Capture the cell that displays the provided text and extract its [x, y] central coordinate. 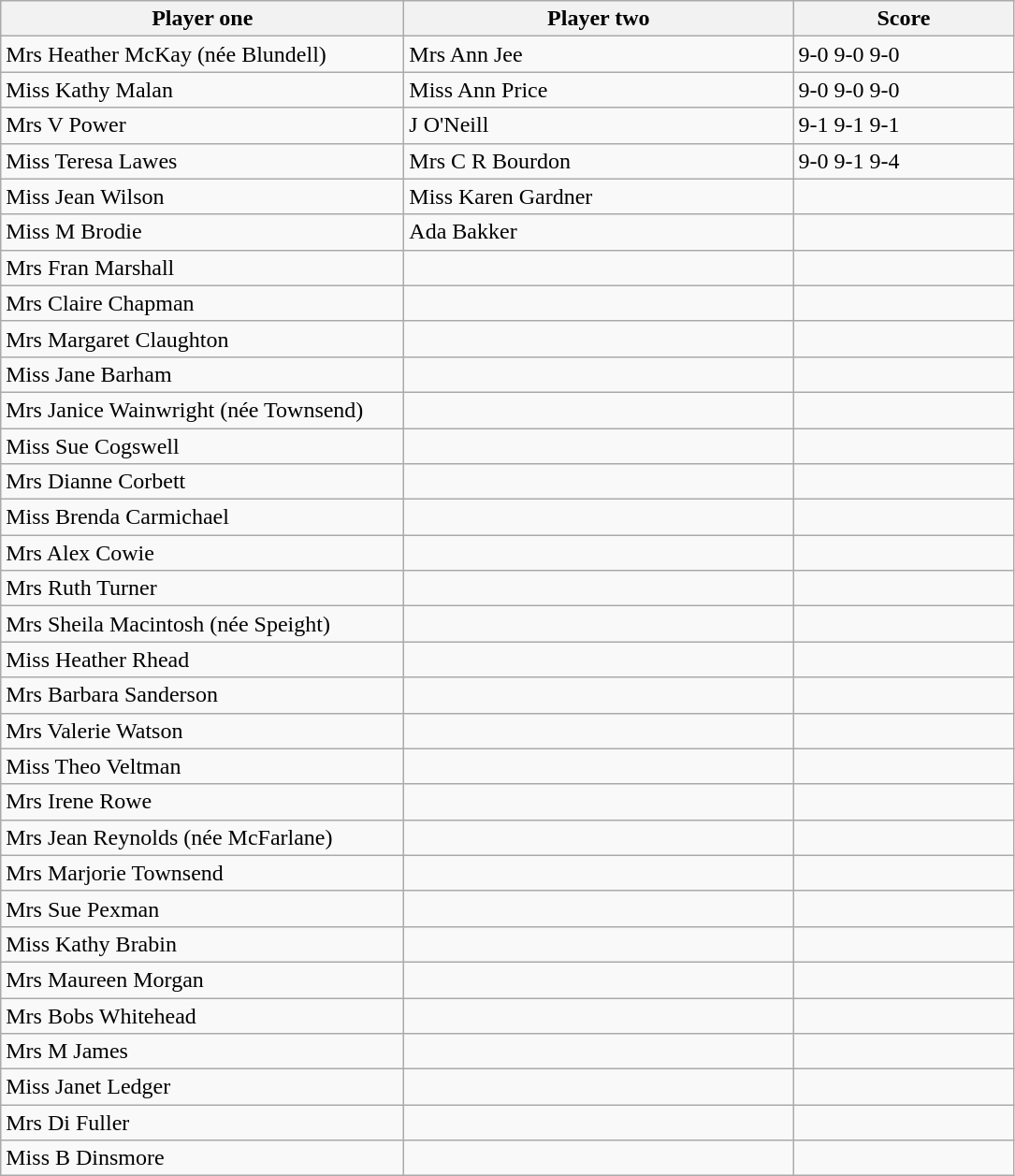
Mrs Barbara Sanderson [202, 695]
Mrs Marjorie Townsend [202, 873]
Miss Theo Veltman [202, 766]
Mrs Sue Pexman [202, 908]
Miss Jane Barham [202, 374]
Mrs C R Bourdon [599, 161]
Mrs Ruth Turner [202, 588]
Mrs M James [202, 1052]
Mrs Alex Cowie [202, 553]
Mrs Fran Marshall [202, 268]
Ada Bakker [599, 232]
Miss Kathy Brabin [202, 944]
Mrs Irene Rowe [202, 802]
Miss Kathy Malan [202, 90]
Mrs Valerie Watson [202, 731]
Mrs Heather McKay (née Blundell) [202, 54]
Mrs Margaret Claughton [202, 339]
Mrs Dianne Corbett [202, 482]
Mrs Ann Jee [599, 54]
Mrs Claire Chapman [202, 303]
Miss Janet Ledger [202, 1087]
Mrs Di Fuller [202, 1123]
Miss Karen Gardner [599, 196]
Miss Heather Rhead [202, 660]
Miss Jean Wilson [202, 196]
Mrs Sheila Macintosh (née Speight) [202, 624]
9-1 9-1 9-1 [904, 125]
Miss Sue Cogswell [202, 446]
Miss M Brodie [202, 232]
Mrs Maureen Morgan [202, 980]
Player two [599, 19]
J O'Neill [599, 125]
Mrs Jean Reynolds (née McFarlane) [202, 837]
Miss Brenda Carmichael [202, 517]
Miss Ann Price [599, 90]
Miss Teresa Lawes [202, 161]
Score [904, 19]
9-0 9-1 9-4 [904, 161]
Player one [202, 19]
Miss B Dinsmore [202, 1158]
Mrs Janice Wainwright (née Townsend) [202, 410]
Mrs V Power [202, 125]
Mrs Bobs Whitehead [202, 1015]
